Find where the given text appears and provide that cell's center as [x, y] coordinate. 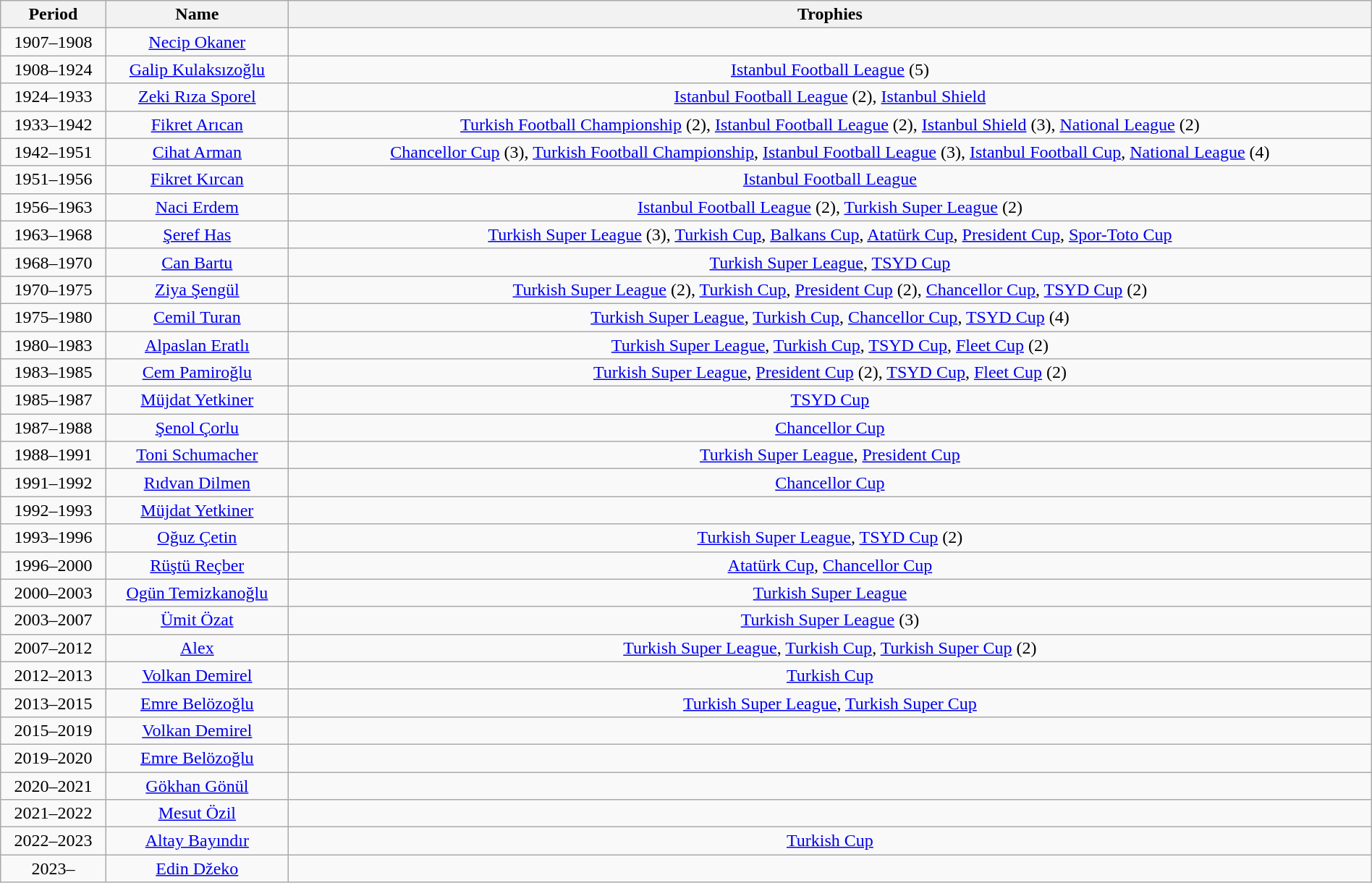
Istanbul Football League (5) [831, 69]
2012–2013 [54, 675]
Ogün Temizkanoğlu [197, 593]
Necip Okaner [197, 42]
1996–2000 [54, 565]
Turkish Super League, TSYD Cup (2) [831, 538]
Şenol Çorlu [197, 428]
1993–1996 [54, 538]
1968–1970 [54, 262]
Trophies [831, 14]
1963–1968 [54, 235]
Fikret Kırcan [197, 179]
1987–1988 [54, 428]
Galip Kulaksızoğlu [197, 69]
2021–2022 [54, 814]
TSYD Cup [831, 400]
2013–2015 [54, 703]
2019–2020 [54, 758]
Turkish Super League (2), Turkish Cup, President Cup (2), Chancellor Cup, TSYD Cup (2) [831, 290]
Alex [197, 648]
2003–2007 [54, 620]
Turkish Super League, President Cup (2), TSYD Cup, Fleet Cup (2) [831, 373]
Altay Bayındır [197, 841]
1992–1993 [54, 510]
Gökhan Gönül [197, 785]
1907–1908 [54, 42]
1908–1924 [54, 69]
1933–1942 [54, 124]
Zeki Rıza Sporel [197, 97]
Turkish Super League, Turkish Super Cup [831, 703]
Şeref Has [197, 235]
1983–1985 [54, 373]
Mesut Özil [197, 814]
2022–2023 [54, 841]
1970–1975 [54, 290]
Turkish Super League, Turkish Cup, TSYD Cup, Fleet Cup (2) [831, 345]
Istanbul Football League [831, 179]
Naci Erdem [197, 207]
Period [54, 14]
Cem Pamiroğlu [197, 373]
Edin Džeko [197, 869]
2023– [54, 869]
Rıdvan Dilmen [197, 483]
Name [197, 14]
1975–1980 [54, 317]
Ziya Şengül [197, 290]
Rüştü Reçber [197, 565]
2020–2021 [54, 785]
1924–1933 [54, 97]
1956–1963 [54, 207]
Turkish Super League, Turkish Cup, Chancellor Cup, TSYD Cup (4) [831, 317]
Turkish Football Championship (2), Istanbul Football League (2), Istanbul Shield (3), National League (2) [831, 124]
Istanbul Football League (2), Turkish Super League (2) [831, 207]
Turkish Super League, President Cup [831, 455]
Oğuz Çetin [197, 538]
Turkish Super League [831, 593]
1942–1951 [54, 152]
Chancellor Cup (3), Turkish Football Championship, Istanbul Football League (3), Istanbul Football Cup, National League (4) [831, 152]
Alpaslan Eratlı [197, 345]
2015–2019 [54, 730]
2000–2003 [54, 593]
Can Bartu [197, 262]
1980–1983 [54, 345]
Istanbul Football League (2), Istanbul Shield [831, 97]
Toni Schumacher [197, 455]
2007–2012 [54, 648]
Turkish Super League (3), Turkish Cup, Balkans Cup, Atatürk Cup, President Cup, Spor-Toto Cup [831, 235]
Atatürk Cup, Chancellor Cup [831, 565]
1985–1987 [54, 400]
Ümit Özat [197, 620]
Fikret Arıcan [197, 124]
Cemil Turan [197, 317]
Turkish Super League, Turkish Cup, Turkish Super Cup (2) [831, 648]
Turkish Super League (3) [831, 620]
1991–1992 [54, 483]
Turkish Super League, TSYD Cup [831, 262]
Cihat Arman [197, 152]
1951–1956 [54, 179]
1988–1991 [54, 455]
